Extract the [x, y] coordinate from the center of the cell holding the provided text.  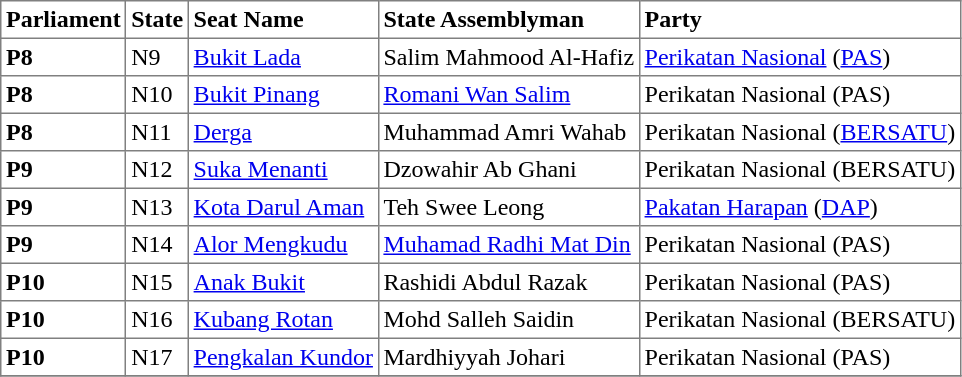
Salim Mahmood Al-Hafiz [508, 57]
Rashidi Abdul Razak [508, 282]
N15 [157, 282]
Dzowahir Ab Ghani [508, 170]
N9 [157, 57]
N14 [157, 245]
Alor Mengkudu [283, 245]
Anak Bukit [283, 282]
State Assemblyman [508, 20]
Muhammad Amri Wahab [508, 132]
Bukit Lada [283, 57]
Parliament [64, 20]
N11 [157, 132]
Teh Swee Leong [508, 207]
Muhamad Radhi Mat Din [508, 245]
State [157, 20]
Pengkalan Kundor [283, 357]
Suka Menanti [283, 170]
Seat Name [283, 20]
Mardhiyyah Johari [508, 357]
N12 [157, 170]
Romani Wan Salim [508, 95]
Pakatan Harapan (DAP) [800, 207]
N17 [157, 357]
N13 [157, 207]
Party [800, 20]
N10 [157, 95]
N16 [157, 320]
Derga [283, 132]
Bukit Pinang [283, 95]
Mohd Salleh Saidin [508, 320]
Kota Darul Aman [283, 207]
Kubang Rotan [283, 320]
